Capture the cell that displays the provided text and extract its (x, y) central coordinate. 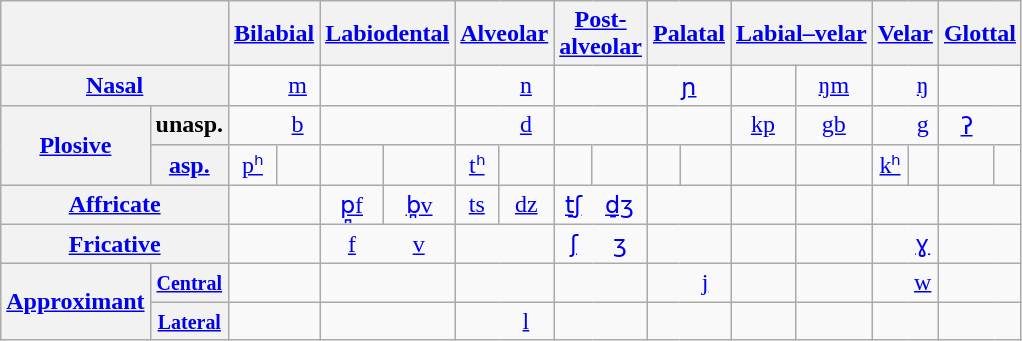
ŋ (924, 86)
unasp. (189, 125)
n (526, 86)
l (526, 321)
ʃ (573, 244)
ʒ (620, 244)
Fricative (115, 244)
b̪v (418, 204)
ʔ (966, 125)
m (298, 86)
Affricate (115, 204)
ɲ (688, 86)
d (526, 125)
Post-alveolar (601, 34)
Labiodental (388, 34)
Plosive (76, 144)
Bilabial (274, 34)
j (705, 283)
p̪f (352, 204)
gb (834, 125)
Velar (905, 34)
w (924, 283)
v (418, 244)
Nasal (115, 86)
ŋm (834, 86)
ɣ (924, 244)
asp. (189, 165)
d̠ʒ (620, 204)
t̠ʃ (573, 204)
b (298, 125)
Lateral (189, 321)
kp (764, 125)
Labial–velar (802, 34)
kʰ (890, 165)
g (924, 125)
ts (477, 204)
f (352, 244)
Alveolar (504, 34)
Central (189, 283)
Approximant (76, 302)
dz (526, 204)
Glottal (980, 34)
pʰ (253, 165)
Palatal (688, 34)
tʰ (477, 165)
